Determine the [x, y] coordinate at the center of the cell enclosing the given text.  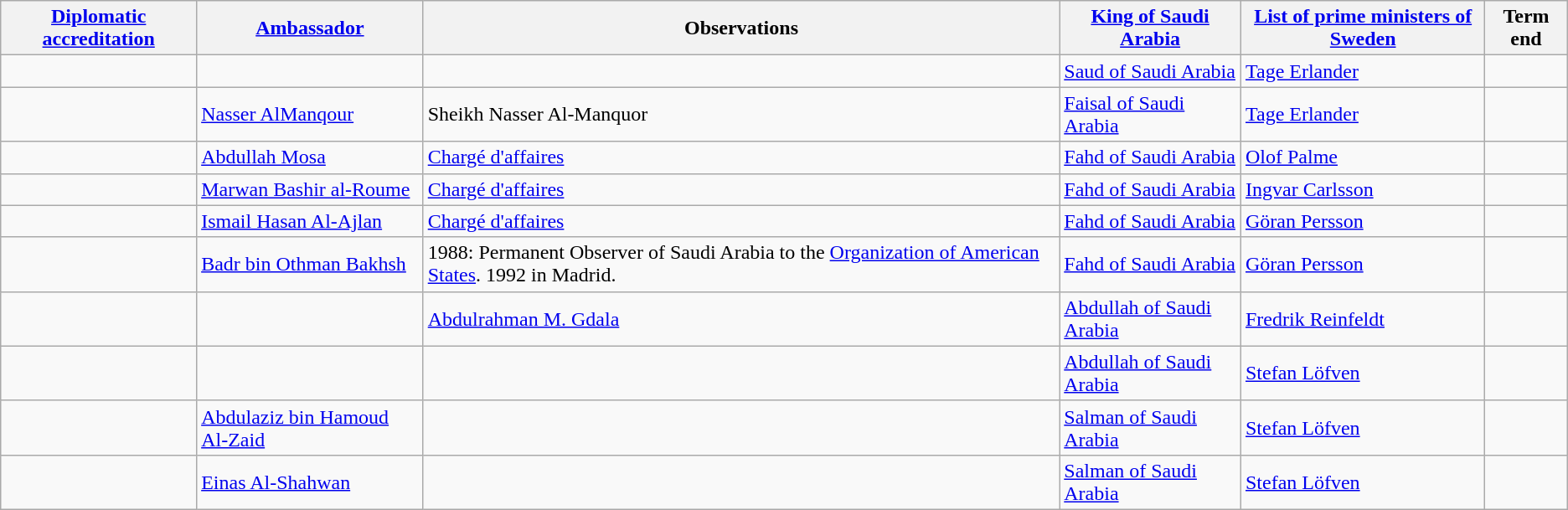
Abdulrahman M. Gdala [741, 318]
Abdulaziz bin Hamoud Al-Zaid [310, 427]
Nasser AlManqour [310, 114]
Ismail Hasan Al-Ajlan [310, 221]
1988: Permanent Observer of Saudi Arabia to the Organization of American States. 1992 in Madrid. [741, 265]
Saud of Saudi Arabia [1151, 71]
Badr bin Othman Bakhsh [310, 265]
Diplomatic accreditation [99, 28]
Sheikh Nasser Al-Manquor [741, 114]
Marwan Bashir al-Roume [310, 189]
Ingvar Carlsson [1362, 189]
Term end [1526, 28]
List of prime ministers of Sweden [1362, 28]
Abdullah Mosa [310, 157]
Olof Palme [1362, 157]
Ambassador [310, 28]
Fredrik Reinfeldt [1362, 318]
Faisal of Saudi Arabia [1151, 114]
Einas Al-Shahwan [310, 482]
Observations [741, 28]
King of Saudi Arabia [1151, 28]
